Output the (x, y) coordinate of the center of the cell containing the given text.  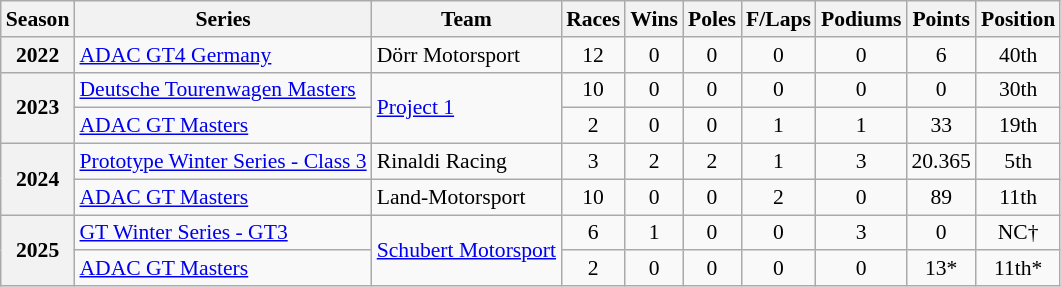
20.365 (940, 162)
Podiums (862, 19)
Points (940, 19)
2024 (38, 180)
Series (222, 19)
Position (1018, 19)
Races (593, 19)
Project 1 (466, 108)
Land-Motorsport (466, 197)
F/Laps (778, 19)
30th (1018, 90)
12 (593, 55)
Rinaldi Racing (466, 162)
Schubert Motorsport (466, 250)
Season (38, 19)
ADAC GT4 Germany (222, 55)
11th (1018, 197)
2025 (38, 250)
5th (1018, 162)
33 (940, 126)
13* (940, 269)
Prototype Winter Series - Class 3 (222, 162)
GT Winter Series - GT3 (222, 233)
2023 (38, 108)
Wins (654, 19)
Poles (712, 19)
Dörr Motorsport (466, 55)
Team (466, 19)
11th* (1018, 269)
Deutsche Tourenwagen Masters (222, 90)
2022 (38, 55)
NC† (1018, 233)
19th (1018, 126)
40th (1018, 55)
89 (940, 197)
